Provide the [x, y] coordinate of the cell's center where the given text is located.  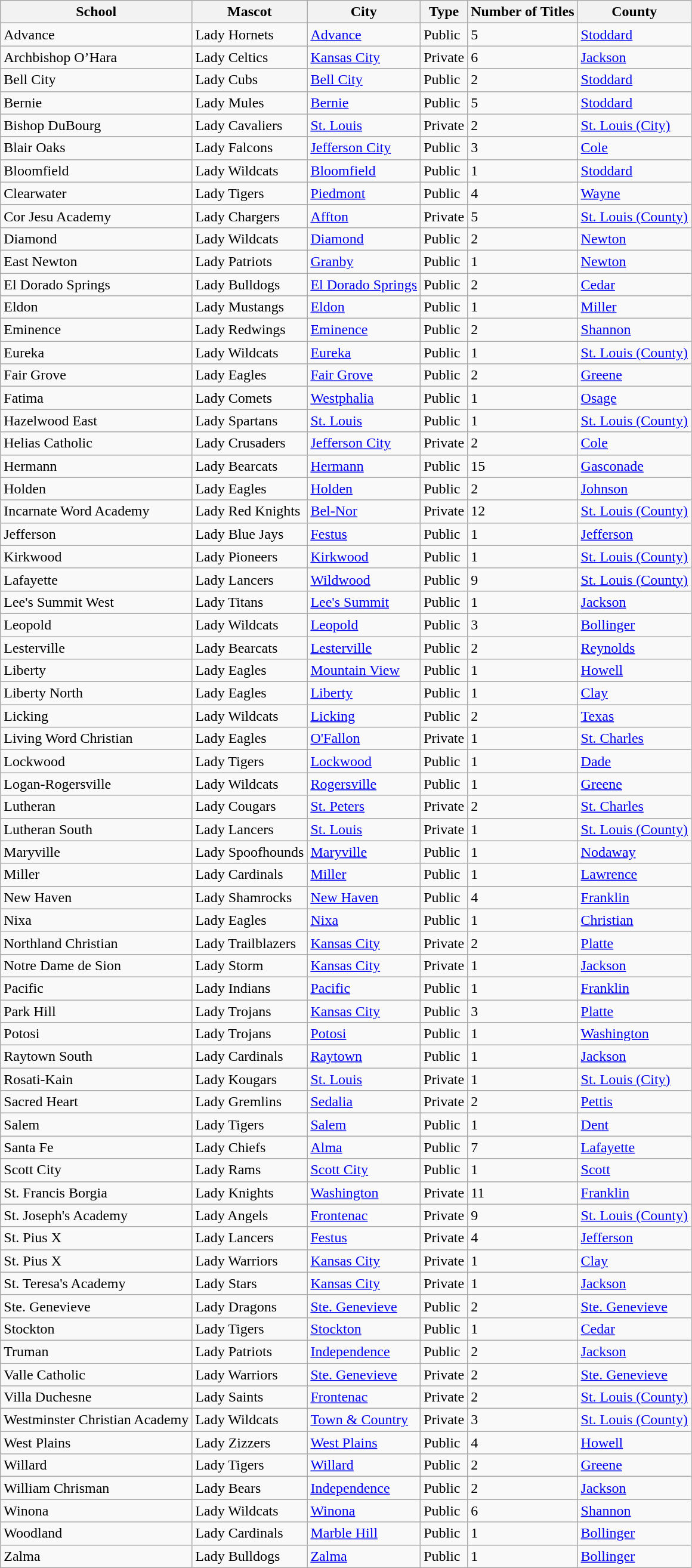
Notre Dame de Sion [97, 965]
Johnson [634, 489]
Cor Jesu Academy [97, 216]
St. Joseph's Academy [97, 1215]
15 [523, 466]
Sedalia [364, 1102]
Lady Rams [249, 1170]
Lady Redwings [249, 330]
Bel-Nor [364, 511]
Lady Crusaders [249, 443]
Lady Red Knights [249, 511]
Town & Country [364, 1420]
Liberty North [97, 693]
Lady Chargers [249, 216]
Lady Trailblazers [249, 943]
Lady Bears [249, 1488]
Woodland [97, 1533]
Villa Duchesne [97, 1397]
Piedmont [364, 193]
Northland Christian [97, 943]
St. Peters [364, 807]
Granby [364, 261]
Lady Kougars [249, 1079]
Lady Falcons [249, 148]
Lady Spoofhounds [249, 852]
Lee's Summit West [97, 602]
Westphalia [364, 398]
Truman [97, 1351]
Lady Cougars [249, 807]
St. Teresa's Academy [97, 1283]
Hazelwood East [97, 421]
Fatima [97, 398]
Scott [634, 1170]
12 [523, 511]
Valle Catholic [97, 1374]
Blair Oaks [97, 148]
Lady Angels [249, 1215]
Lee's Summit [364, 602]
East Newton [97, 261]
Lady Spartans [249, 421]
Lady Celtics [249, 57]
Helias Catholic [97, 443]
Lady Mules [249, 103]
Archbishop O’Hara [97, 57]
Lawrence [634, 875]
Incarnate Word Academy [97, 511]
Bishop DuBourg [97, 125]
Lady Zizzers [249, 1443]
Lady Shamrocks [249, 897]
Lady Dragons [249, 1306]
Lutheran [97, 807]
Lady Saints [249, 1397]
County [634, 12]
Nodaway [634, 852]
Sacred Heart [97, 1102]
William Chrisman [97, 1488]
Mascot [249, 12]
Living Word Christian [97, 739]
Lutheran South [97, 829]
Lady Cubs [249, 80]
Park Hill [97, 1011]
Lady Hornets [249, 35]
Type [444, 12]
Lady Cavaliers [249, 125]
Lady Indians [249, 988]
Christian [634, 920]
Clearwater [97, 193]
Santa Fe [97, 1147]
Lady Gremlins [249, 1102]
Number of Titles [523, 12]
Lady Pioneers [249, 557]
Alma [364, 1147]
Marble Hill [364, 1533]
School [97, 12]
Lady Knights [249, 1193]
Lady Storm [249, 965]
Pettis [634, 1102]
Lady Blue Jays [249, 534]
Westminster Christian Academy [97, 1420]
Gasconade [634, 466]
Reynolds [634, 647]
Lady Comets [249, 398]
Raytown [364, 1057]
Wildwood [364, 579]
Lady Stars [249, 1283]
Raytown South [97, 1057]
Affton [364, 216]
Lady Chiefs [249, 1147]
Logan-Rogersville [97, 784]
11 [523, 1193]
O'Fallon [364, 739]
Osage [634, 398]
Lady Titans [249, 602]
Dade [634, 761]
Texas [634, 716]
Wayne [634, 193]
Rosati-Kain [97, 1079]
Rogersville [364, 784]
Mountain View [364, 671]
City [364, 12]
St. Francis Borgia [97, 1193]
Dent [634, 1125]
Lady Mustangs [249, 307]
7 [523, 1147]
